Provide the [x, y] coordinate of the cell's center where the given text is located.  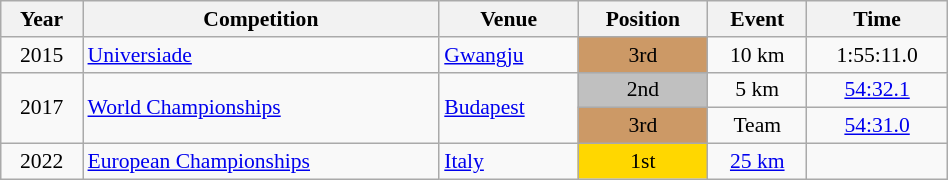
54:31.0 [877, 126]
Position [643, 19]
Gwangju [508, 55]
European Championships [260, 162]
1:55:11.0 [877, 55]
Team [758, 126]
Italy [508, 162]
2nd [643, 90]
Venue [508, 19]
25 km [758, 162]
5 km [758, 90]
54:32.1 [877, 90]
Competition [260, 19]
2022 [42, 162]
1st [643, 162]
2015 [42, 55]
Budapest [508, 108]
Time [877, 19]
2017 [42, 108]
Universiade [260, 55]
10 km [758, 55]
Event [758, 19]
World Championships [260, 108]
Year [42, 19]
